Return the (X, Y) coordinate for the center point of the cell that contains the specified text.  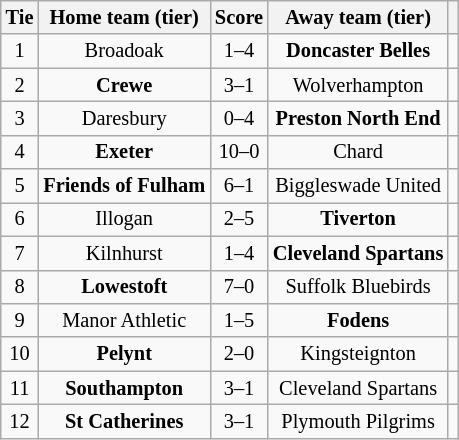
3 (20, 118)
Daresbury (124, 118)
Southampton (124, 388)
Pelynt (124, 354)
9 (20, 320)
2–5 (239, 219)
Wolverhampton (358, 85)
Fodens (358, 320)
Away team (tier) (358, 17)
Exeter (124, 152)
4 (20, 152)
Chard (358, 152)
7 (20, 253)
Preston North End (358, 118)
Tie (20, 17)
Lowestoft (124, 287)
7–0 (239, 287)
2–0 (239, 354)
Illogan (124, 219)
Score (239, 17)
10–0 (239, 152)
Biggleswade United (358, 186)
Broadoak (124, 51)
6 (20, 219)
St Catherines (124, 421)
1 (20, 51)
5 (20, 186)
Manor Athletic (124, 320)
8 (20, 287)
Tiverton (358, 219)
Kingsteignton (358, 354)
Crewe (124, 85)
6–1 (239, 186)
Suffolk Bluebirds (358, 287)
Friends of Fulham (124, 186)
Doncaster Belles (358, 51)
11 (20, 388)
Home team (tier) (124, 17)
12 (20, 421)
Kilnhurst (124, 253)
2 (20, 85)
0–4 (239, 118)
1–5 (239, 320)
10 (20, 354)
Plymouth Pilgrims (358, 421)
